Provide the [X, Y] coordinate of the cell's center where the given text is located.  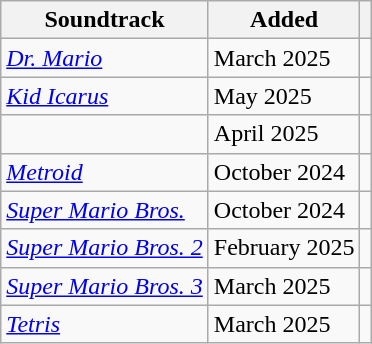
Added [284, 20]
Soundtrack [105, 20]
Super Mario Bros. 3 [105, 286]
May 2025 [284, 96]
February 2025 [284, 248]
Super Mario Bros. [105, 210]
Metroid [105, 172]
Tetris [105, 324]
Super Mario Bros. 2 [105, 248]
April 2025 [284, 134]
Kid Icarus [105, 96]
Dr. Mario [105, 58]
